From the cell containing the given text, extract its center point as [x, y] coordinate. 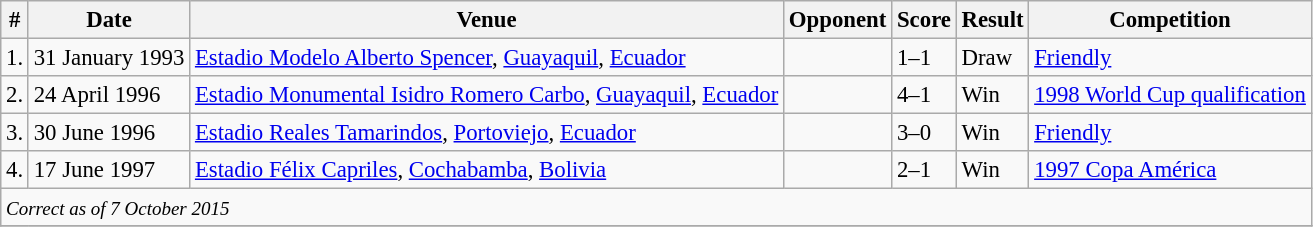
Score [924, 20]
31 January 1993 [108, 58]
Competition [1170, 20]
Date [108, 20]
Venue [487, 20]
30 June 1996 [108, 133]
1–1 [924, 58]
4–1 [924, 95]
Draw [992, 58]
Result [992, 20]
4. [15, 170]
17 June 1997 [108, 170]
# [15, 20]
1998 World Cup qualification [1170, 95]
Estadio Félix Capriles, Cochabamba, Bolivia [487, 170]
Estadio Modelo Alberto Spencer, Guayaquil, Ecuador [487, 58]
Opponent [838, 20]
1. [15, 58]
1997 Copa América [1170, 170]
3–0 [924, 133]
2. [15, 95]
Estadio Monumental Isidro Romero Carbo, Guayaquil, Ecuador [487, 95]
3. [15, 133]
Correct as of 7 October 2015 [656, 208]
2–1 [924, 170]
Estadio Reales Tamarindos, Portoviejo, Ecuador [487, 133]
24 April 1996 [108, 95]
